Search for the cell housing the specified text and yield its [x, y] center coordinate. 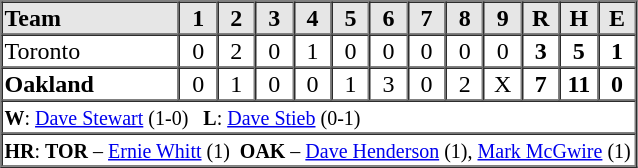
4 [312, 18]
W: Dave Stewart (1-0) L: Dave Stieb (0-1) [319, 116]
9 [503, 18]
Oakland [91, 84]
HR: TOR – Ernie Whitt (1) OAK – Dave Henderson (1), Mark McGwire (1) [319, 150]
R [541, 18]
E [617, 18]
H [579, 18]
6 [388, 18]
Team [91, 18]
Toronto [91, 50]
X [503, 84]
8 [465, 18]
11 [579, 84]
